Provide the (x, y) coordinate of the cell's center where the given text is located.  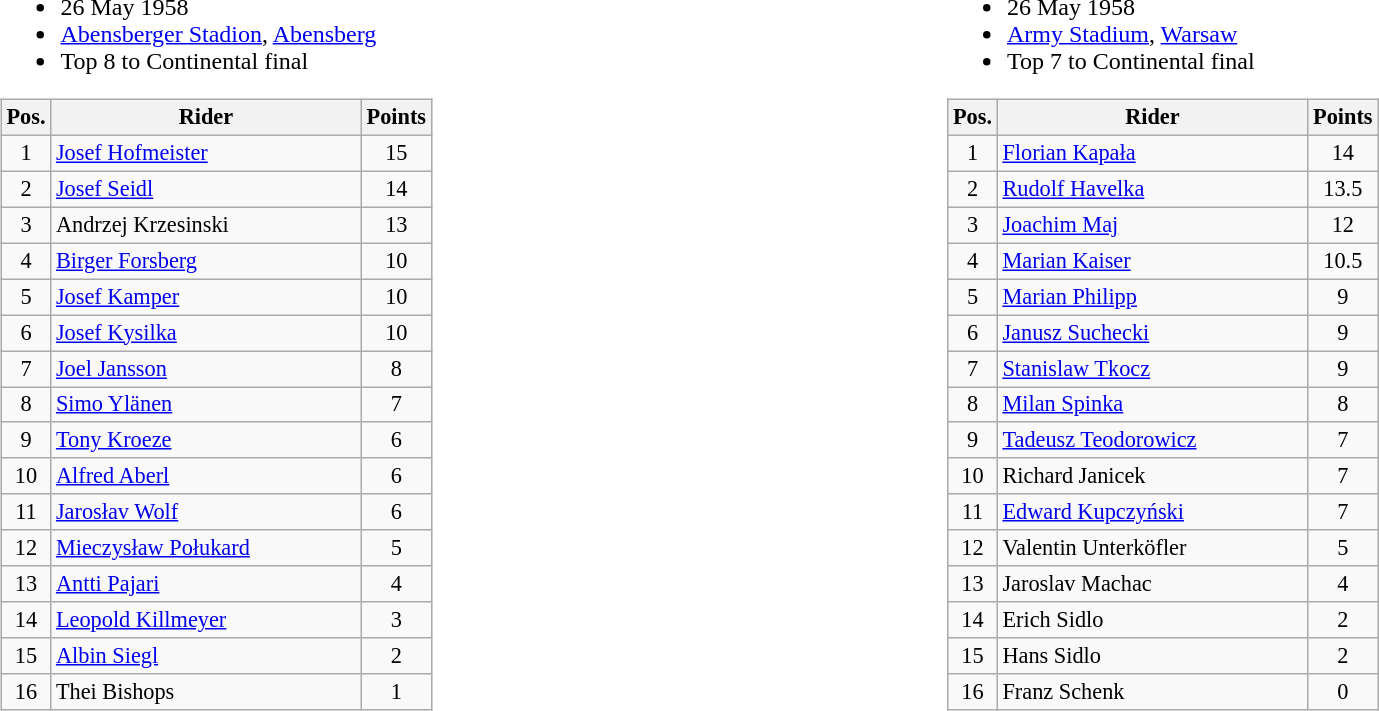
Erich Sidlo (1152, 620)
Josef Hofmeister (206, 153)
Albin Siegl (206, 656)
Jarosłav Wolf (206, 512)
Valentin Unterköfler (1152, 548)
Tadeusz Teodorowicz (1152, 440)
Joel Jansson (206, 369)
Thei Bishops (206, 692)
Josef Kysilka (206, 333)
Milan Spinka (1152, 404)
Mieczysław Połukard (206, 548)
Janusz Suchecki (1152, 333)
Marian Philipp (1152, 297)
Marian Kaiser (1152, 261)
Joachim Maj (1152, 225)
Simo Ylänen (206, 404)
Andrzej Krzesinski (206, 225)
10.5 (1343, 261)
Franz Schenk (1152, 692)
Leopold Killmeyer (206, 620)
Birger Forsberg (206, 261)
Florian Kapała (1152, 153)
Antti Pajari (206, 584)
Edward Kupczyński (1152, 512)
0 (1343, 692)
13.5 (1343, 189)
Stanislaw Tkocz (1152, 369)
Alfred Aberl (206, 476)
Richard Janicek (1152, 476)
Hans Sidlo (1152, 656)
Josef Kamper (206, 297)
Jaroslav Machac (1152, 584)
Josef Seidl (206, 189)
Rudolf Havelka (1152, 189)
Tony Kroeze (206, 440)
